Output the [x, y] coordinate of the center of the cell containing the given text.  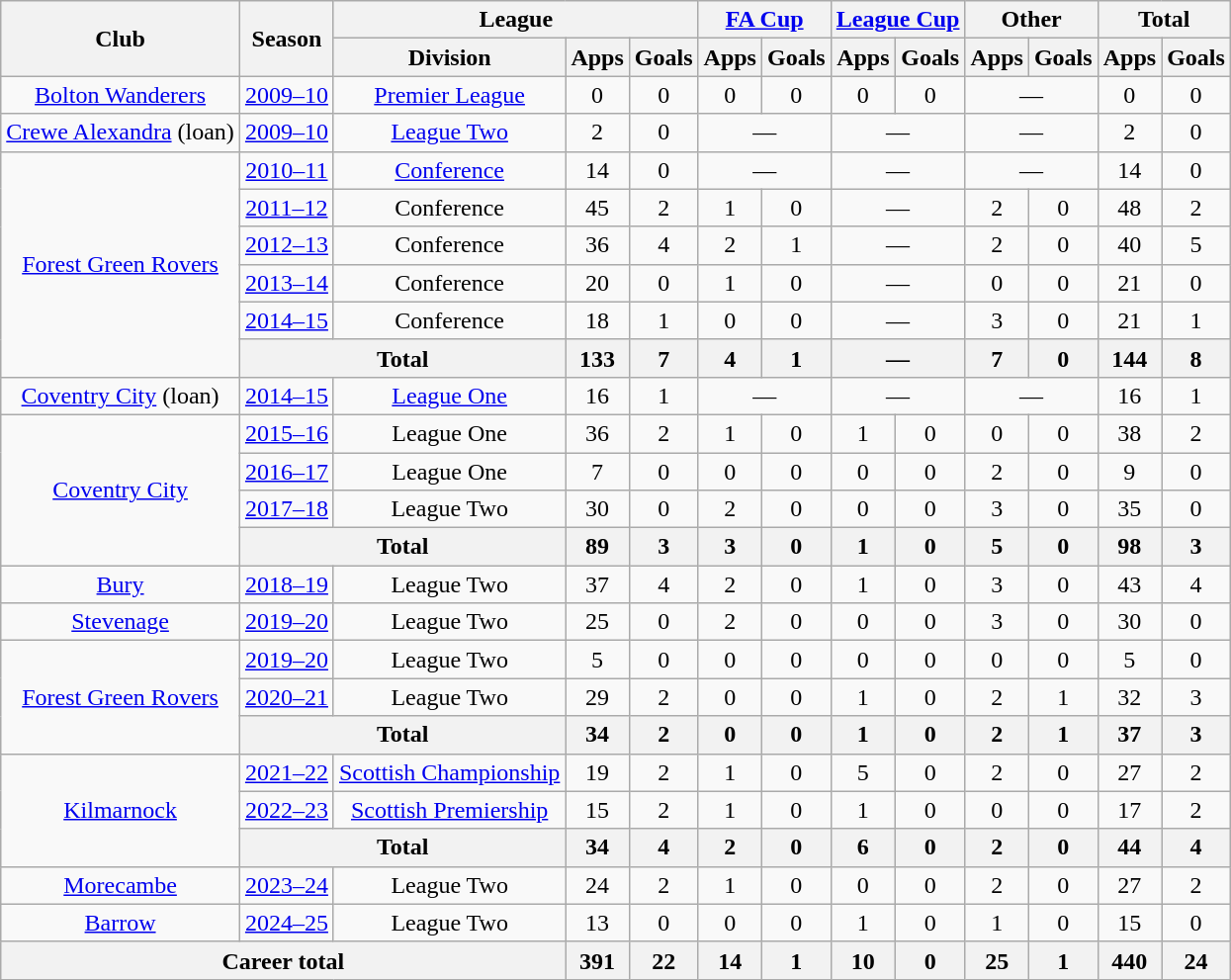
391 [597, 960]
Kilmarnock [121, 810]
League [516, 20]
2011–12 [287, 208]
17 [1129, 810]
44 [1129, 847]
Other [1031, 20]
Coventry City (loan) [121, 396]
League Cup [898, 20]
Scottish Premiership [449, 810]
2024–25 [287, 923]
Bury [121, 584]
32 [1129, 697]
FA Cup [764, 20]
43 [1129, 584]
133 [597, 358]
Stevenage [121, 622]
18 [597, 320]
9 [1129, 472]
38 [1129, 433]
10 [862, 960]
2015–16 [287, 433]
Season [287, 39]
2018–19 [287, 584]
440 [1129, 960]
2013–14 [287, 283]
20 [597, 283]
2016–17 [287, 472]
2012–13 [287, 245]
2020–21 [287, 697]
40 [1129, 245]
Premier League [449, 95]
Division [449, 57]
2010–11 [287, 170]
2021–22 [287, 772]
Career total [283, 960]
8 [1196, 358]
Crewe Alexandra (loan) [121, 133]
Coventry City [121, 490]
Bolton Wanderers [121, 95]
6 [862, 847]
98 [1129, 547]
Club [121, 39]
19 [597, 772]
35 [1129, 509]
2023–24 [287, 885]
29 [597, 697]
Morecambe [121, 885]
2022–23 [287, 810]
89 [597, 547]
13 [597, 923]
144 [1129, 358]
48 [1129, 208]
2017–18 [287, 509]
22 [663, 960]
45 [597, 208]
Scottish Championship [449, 772]
Barrow [121, 923]
